Determine the [X, Y] coordinate at the center of the cell enclosing the given text.  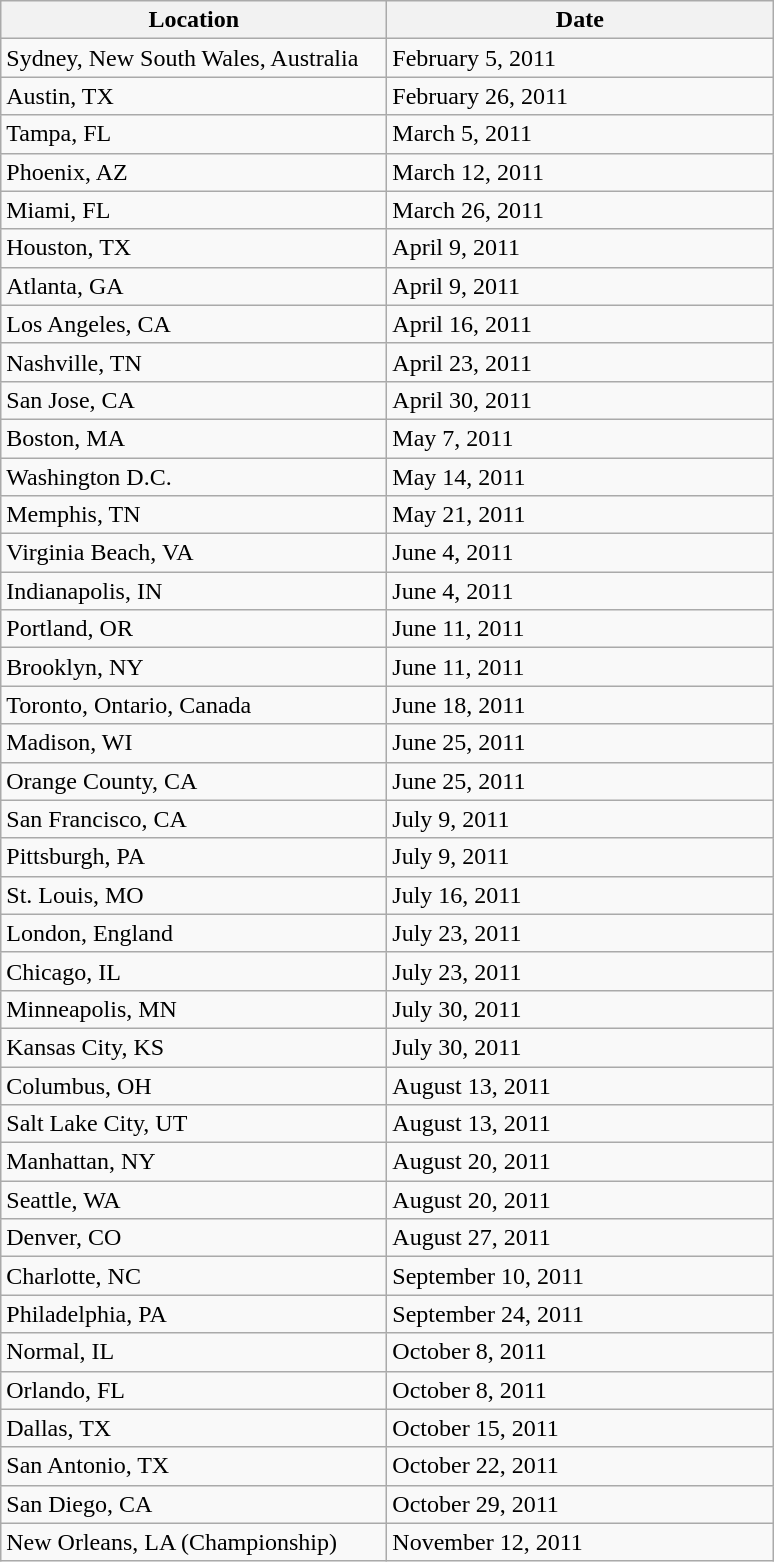
Orange County, CA [194, 781]
April 16, 2011 [580, 324]
October 22, 2011 [580, 1466]
May 7, 2011 [580, 438]
St. Louis, MO [194, 895]
November 12, 2011 [580, 1542]
Brooklyn, NY [194, 667]
July 16, 2011 [580, 895]
March 12, 2011 [580, 172]
October 29, 2011 [580, 1504]
Houston, TX [194, 248]
Virginia Beach, VA [194, 553]
Date [580, 20]
Nashville, TN [194, 362]
Pittsburgh, PA [194, 857]
San Diego, CA [194, 1504]
Kansas City, KS [194, 1047]
Manhattan, NY [194, 1162]
Normal, IL [194, 1352]
February 26, 2011 [580, 96]
March 5, 2011 [580, 134]
Sydney, New South Wales, Australia [194, 58]
Tampa, FL [194, 134]
Columbus, OH [194, 1085]
Los Angeles, CA [194, 324]
Atlanta, GA [194, 286]
June 18, 2011 [580, 705]
Toronto, Ontario, Canada [194, 705]
Indianapolis, IN [194, 591]
Washington D.C. [194, 477]
October 15, 2011 [580, 1428]
Charlotte, NC [194, 1276]
September 24, 2011 [580, 1314]
Madison, WI [194, 743]
Memphis, TN [194, 515]
September 10, 2011 [580, 1276]
Orlando, FL [194, 1390]
San Francisco, CA [194, 819]
San Antonio, TX [194, 1466]
April 23, 2011 [580, 362]
Miami, FL [194, 210]
Location [194, 20]
Chicago, IL [194, 971]
Denver, CO [194, 1238]
May 21, 2011 [580, 515]
February 5, 2011 [580, 58]
Austin, TX [194, 96]
Minneapolis, MN [194, 1009]
Dallas, TX [194, 1428]
March 26, 2011 [580, 210]
San Jose, CA [194, 400]
Portland, OR [194, 629]
Philadelphia, PA [194, 1314]
May 14, 2011 [580, 477]
Boston, MA [194, 438]
New Orleans, LA (Championship) [194, 1542]
April 30, 2011 [580, 400]
Phoenix, AZ [194, 172]
August 27, 2011 [580, 1238]
Salt Lake City, UT [194, 1124]
Seattle, WA [194, 1200]
London, England [194, 933]
